Scan for the cell matching the given text and deliver its (x, y) coordinate at center. 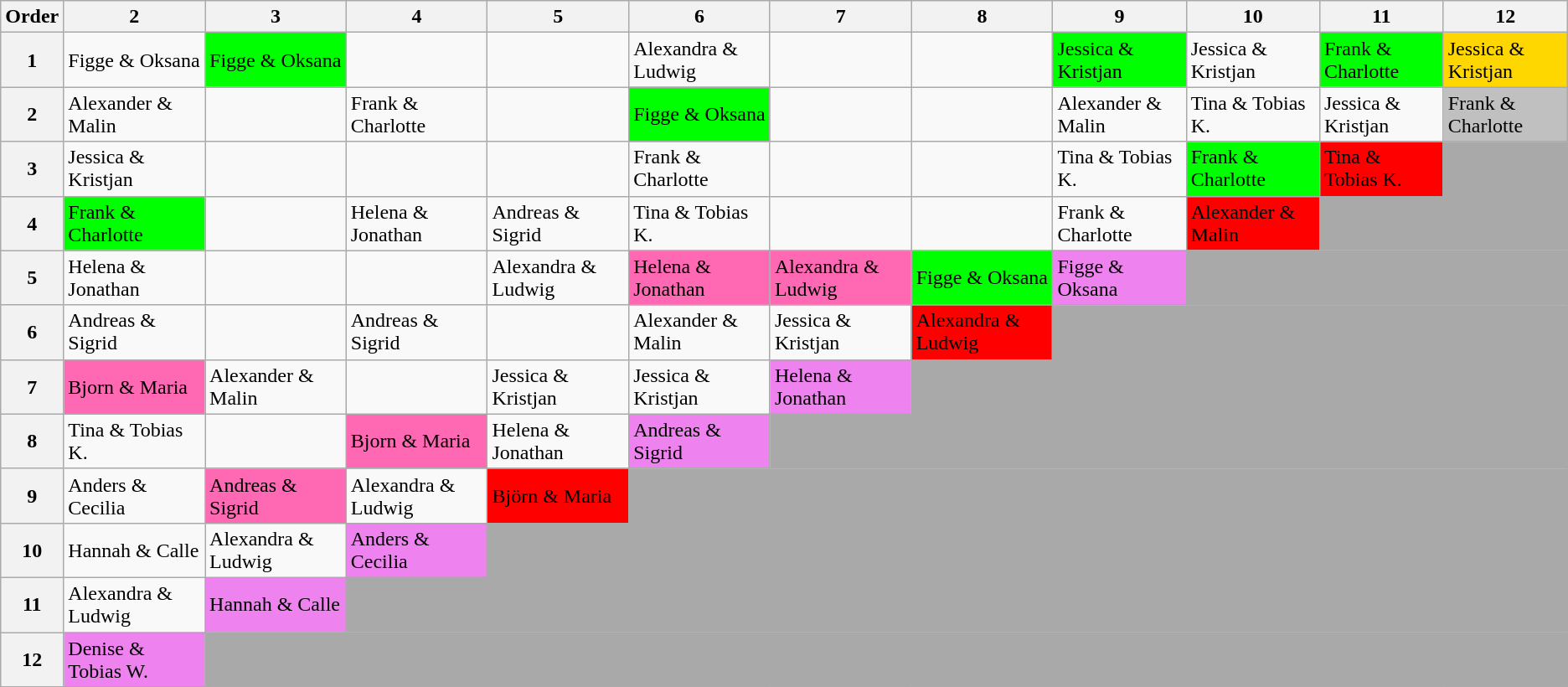
1 (32, 60)
Denise & Tobias W. (134, 659)
Björn & Maria (558, 496)
Order (32, 17)
